Scan for the cell matching the given text and deliver its (x, y) coordinate at center. 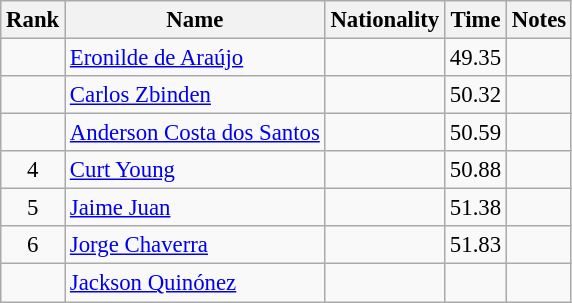
5 (33, 208)
6 (33, 245)
Time (476, 20)
Jorge Chaverra (196, 245)
50.59 (476, 133)
Anderson Costa dos Santos (196, 133)
Curt Young (196, 170)
Jackson Quinónez (196, 283)
Eronilde de Araújo (196, 58)
Jaime Juan (196, 208)
Name (196, 20)
Rank (33, 20)
Carlos Zbinden (196, 95)
50.88 (476, 170)
50.32 (476, 95)
Nationality (384, 20)
51.38 (476, 208)
Notes (538, 20)
4 (33, 170)
49.35 (476, 58)
51.83 (476, 245)
